Pinpoint the cell where the given text exists, returning its (x, y) midpoint coordinate. 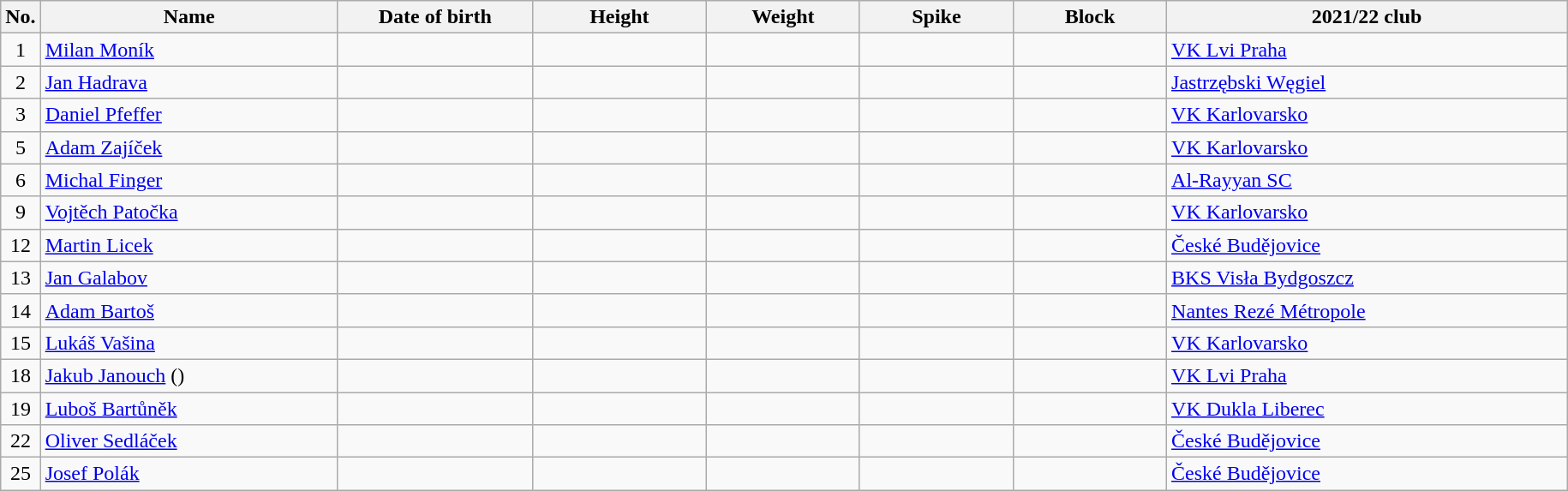
25 (21, 474)
Spike (936, 17)
Adam Bartoš (189, 310)
Jan Galabov (189, 278)
Lukáš Vašina (189, 343)
5 (21, 147)
Weight (783, 17)
3 (21, 115)
Adam Zajíček (189, 147)
1 (21, 50)
18 (21, 375)
Height (619, 17)
Daniel Pfeffer (189, 115)
Vojtěch Patočka (189, 213)
Block (1090, 17)
Oliver Sedláček (189, 441)
2 (21, 82)
13 (21, 278)
Name (189, 17)
Michal Finger (189, 180)
Milan Moník (189, 50)
14 (21, 310)
Al-Rayyan SC (1368, 180)
9 (21, 213)
6 (21, 180)
22 (21, 441)
Jan Hadrava (189, 82)
19 (21, 409)
BKS Visła Bydgoszcz (1368, 278)
2021/22 club (1368, 17)
15 (21, 343)
12 (21, 245)
Luboš Bartůněk (189, 409)
Jastrzębski Węgiel (1368, 82)
Josef Polák (189, 474)
VK Dukla Liberec (1368, 409)
Date of birth (435, 17)
Jakub Janouch () (189, 375)
Nantes Rezé Métropole (1368, 310)
No. (21, 17)
Martin Licek (189, 245)
